Pinpoint the cell where the given text exists, returning its [x, y] midpoint coordinate. 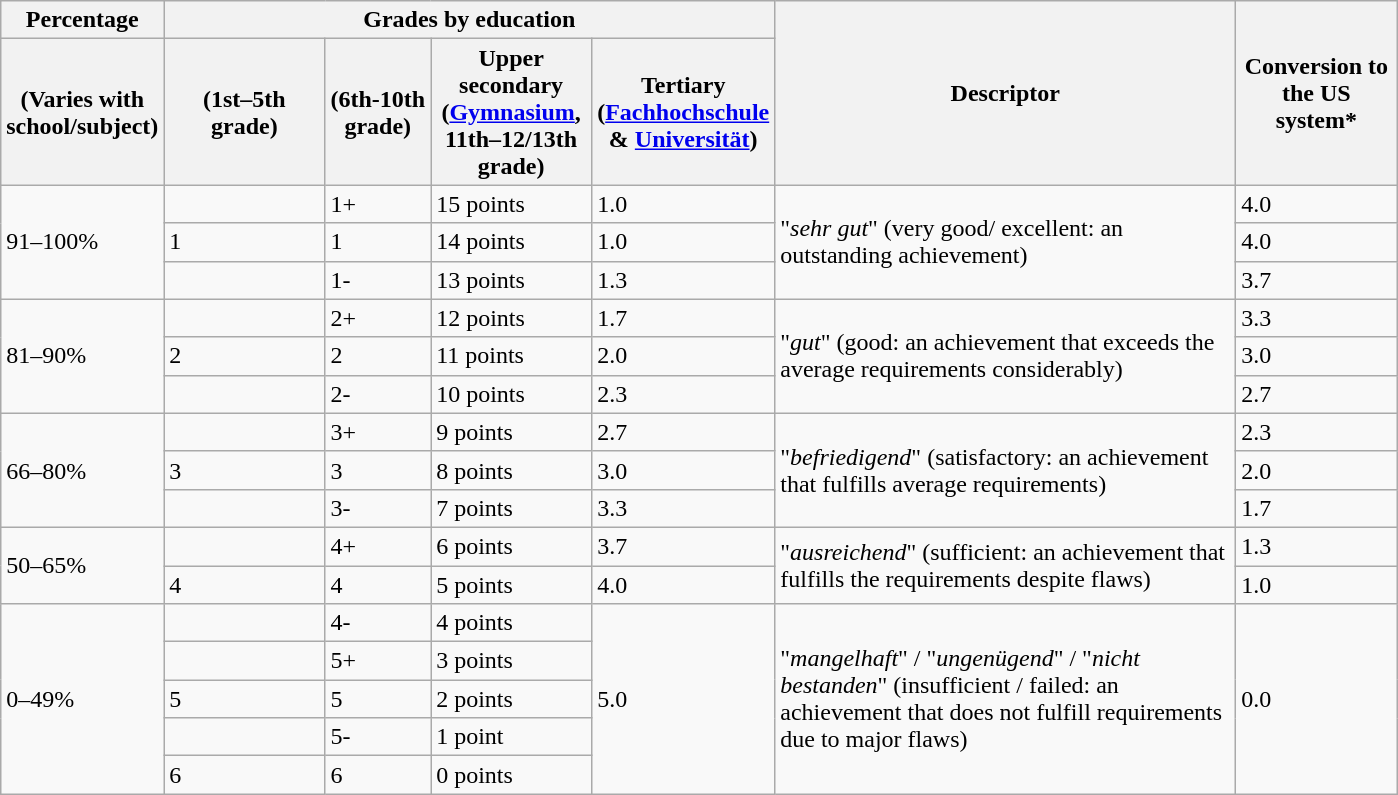
5+ [378, 661]
5- [378, 737]
5.0 [684, 699]
Tertiary(Fachhochschule & Universität) [684, 112]
"sehr gut" (very good/ excellent: an outstanding achievement) [1006, 242]
81–90% [82, 356]
13 points [512, 280]
14 points [512, 242]
9 points [512, 432]
(6th-10thgrade) [378, 112]
4- [378, 623]
4 points [512, 623]
3- [378, 508]
"mangelhaft" / "ungenügend" / "nicht bestanden" (insufficient / failed: an achievement that does not fulfill requirements due to major flaws) [1006, 699]
4+ [378, 546]
1 point [512, 737]
"befriedigend" (satisfactory: an achievement that fulfills average requirements) [1006, 470]
1- [378, 280]
8 points [512, 470]
"ausreichend" (sufficient: an achievement that fulfills the requirements despite flaws) [1006, 565]
0–49% [82, 699]
1+ [378, 204]
0 points [512, 775]
(1st–5th grade) [244, 112]
Conversion to the US system* [1316, 93]
11 points [512, 356]
6 points [512, 546]
3 points [512, 661]
2- [378, 394]
0.0 [1316, 699]
7 points [512, 508]
15 points [512, 204]
Percentage [82, 20]
91–100% [82, 242]
50–65% [82, 565]
Upper secondary(Gymnasium, 11th–12/13th grade) [512, 112]
3+ [378, 432]
Grades by education [470, 20]
Descriptor [1006, 93]
(Varies with school/subject) [82, 112]
2 points [512, 699]
"gut" (good: an achievement that exceeds the average requirements considerably) [1006, 356]
5 points [512, 585]
12 points [512, 318]
10 points [512, 394]
66–80% [82, 470]
2+ [378, 318]
